Extract the [x, y] coordinate from the center of the cell holding the provided text.  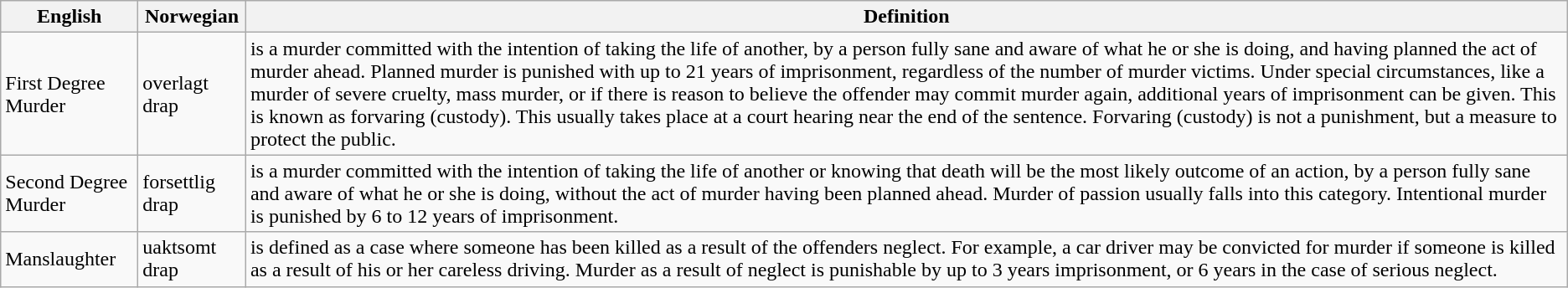
Norwegian [193, 17]
Second Degree Murder [70, 193]
Manslaughter [70, 260]
uaktsomt drap [193, 260]
forsettlig drap [193, 193]
First Degree Murder [70, 94]
English [70, 17]
Definition [906, 17]
overlagt drap [193, 94]
